For the text-containing cell, return its midpoint in [X, Y] coordinate format. 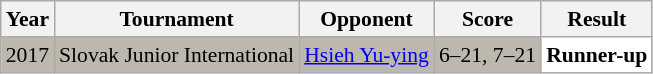
6–21, 7–21 [488, 55]
2017 [28, 55]
Slovak Junior International [176, 55]
Hsieh Yu-ying [366, 55]
Opponent [366, 19]
Result [596, 19]
Tournament [176, 19]
Score [488, 19]
Year [28, 19]
Runner-up [596, 55]
